Return the [x, y] coordinate for the center point of the cell that contains the specified text.  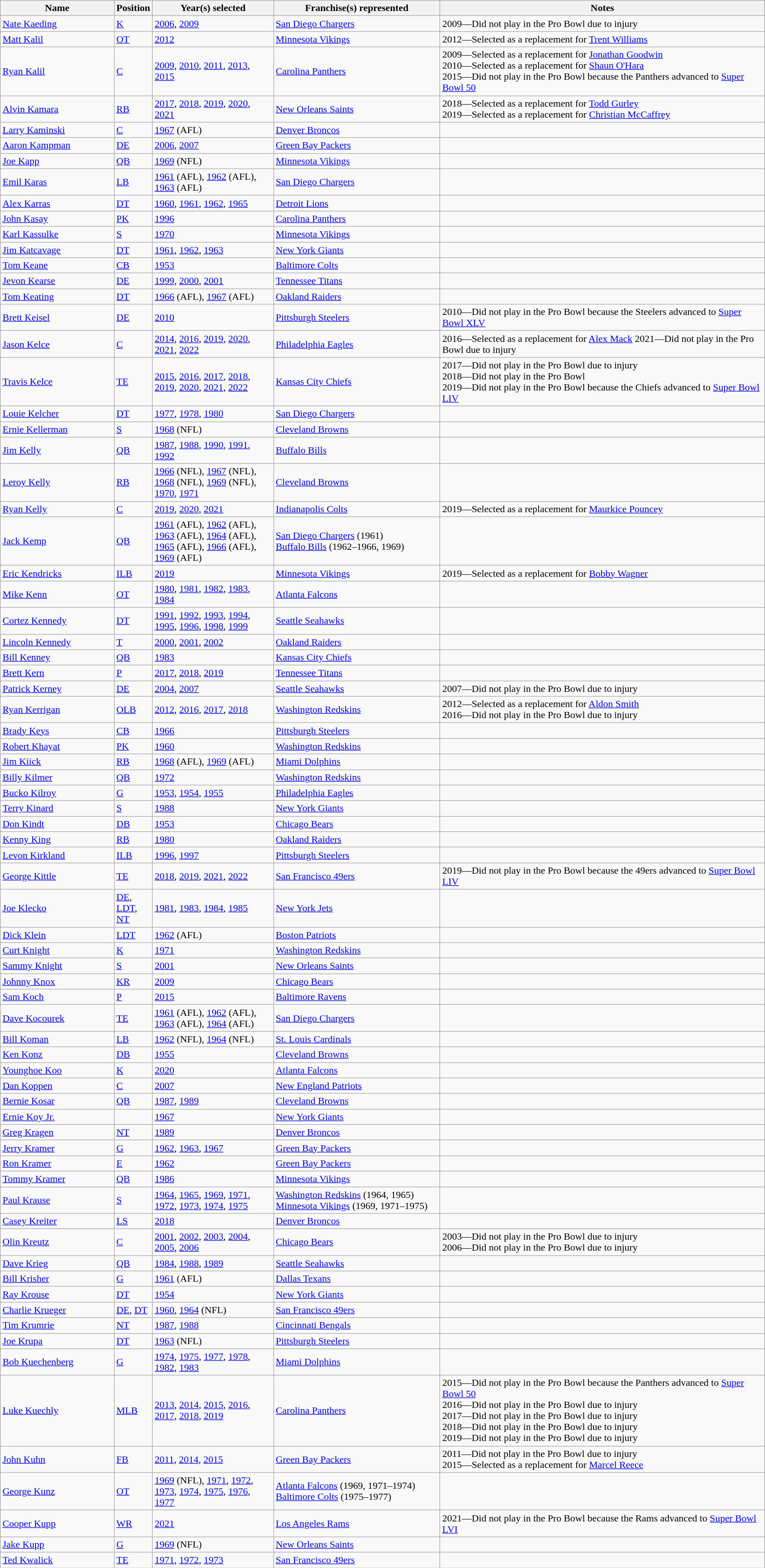
Larry Kaminski [57, 130]
Olin Kreutz [57, 1242]
George Kunz [57, 1491]
Bernie Kosar [57, 1101]
1968 (NFL) [213, 429]
John Kasay [57, 219]
Leroy Kelly [57, 482]
St. Louis Cardinals [357, 1039]
Position [133, 8]
2017, 2018, 2019, 2020, 2021 [213, 109]
1960 [213, 746]
Brett Kern [57, 673]
Billy Kilmer [57, 777]
Lincoln Kennedy [57, 642]
Ray Krouse [57, 1294]
Boston Patriots [357, 935]
Baltimore Colts [357, 265]
Franchise(s) represented [357, 8]
2012 [213, 39]
1966 [213, 731]
Dave Kocourek [57, 1018]
Bucko Kilroy [57, 793]
1962, 1963, 1967 [213, 1148]
Cortez Kennedy [57, 621]
1961 (AFL), 1962 (AFL), 1963 (AFL), 1964 (AFL), 1965 (AFL), 1966 (AFL), 1969 (AFL) [213, 541]
2004, 2007 [213, 689]
2019—Selected as a replacement for Bobby Wagner [602, 573]
John Kuhn [57, 1459]
DE, LDT, NT [133, 908]
Dan Koppen [57, 1086]
Kenny King [57, 839]
1974, 1975, 1977, 1978, 1982, 1983 [213, 1362]
1961 (AFL) [213, 1279]
Cooper Kupp [57, 1523]
Curt Knight [57, 950]
Baltimore Ravens [357, 997]
Brett Keisel [57, 318]
Ernie Kellerman [57, 429]
2001 [213, 966]
Dave Krieg [57, 1263]
Year(s) selected [213, 8]
2014, 2016, 2019, 2020, 2021, 2022 [213, 344]
Tom Keane [57, 265]
Dallas Texans [357, 1279]
Louie Kelcher [57, 414]
Ted Kwalick [57, 1560]
Eric Kendricks [57, 573]
Brady Keys [57, 731]
Tom Keating [57, 297]
1968 (AFL), 1969 (AFL) [213, 762]
1962 [213, 1163]
Nate Kaeding [57, 24]
Travis Kelce [57, 381]
Joe Kapp [57, 161]
Los Angeles Rams [357, 1523]
George Kittle [57, 876]
2012, 2016, 2017, 2018 [213, 710]
Matt Kalil [57, 39]
Younghoe Koo [57, 1070]
2019—Did not play in the Pro Bowl because the 49ers advanced to Super Bowl LIV [602, 876]
Ryan Kalil [57, 71]
1955 [213, 1055]
2019, 2020, 2021 [213, 509]
2011, 2014, 2015 [213, 1459]
2019 [213, 573]
2001, 2002, 2003, 2004, 2005, 2006 [213, 1242]
2000, 2001, 2002 [213, 642]
2012—Selected as a replacement for Aldon Smith 2016—Did not play in the Pro Bowl due to injury [602, 710]
1999, 2000, 2001 [213, 281]
1980, 1981, 1982, 1983, 1984 [213, 594]
1969 (NFL), 1971, 1972, 1973, 1974, 1975, 1976, 1977 [213, 1491]
2011—Did not play in the Pro Bowl due to injury 2015—Selected as a replacement for Marcel Reece [602, 1459]
1987, 1989 [213, 1101]
1984, 1988, 1989 [213, 1263]
Cincinnati Bengals [357, 1325]
1961, 1962, 1963 [213, 250]
2015, 2016, 2017, 2018, 2019, 2020, 2021, 2022 [213, 381]
Alvin Kamara [57, 109]
1967 [213, 1117]
2012—Selected as a replacement for Trent Williams [602, 39]
2021—Did not play in the Pro Bowl because the Rams advanced to Super Bowl LVI [602, 1523]
Atlanta Falcons (1969, 1971–1974) Baltimore Colts (1975–1977) [357, 1491]
1977, 1978, 1980 [213, 414]
2007—Did not play in the Pro Bowl due to injury [602, 689]
1971 [213, 950]
2009 [213, 981]
T [133, 642]
Indianapolis Colts [357, 509]
Aaron Kampman [57, 145]
1991, 1992, 1993, 1994, 1995, 1996, 1998, 1999 [213, 621]
WR [133, 1523]
Ernie Koy Jr. [57, 1117]
KR [133, 981]
E [133, 1163]
Tommy Kramer [57, 1179]
1954 [213, 1294]
Sam Koch [57, 997]
Bill Kenney [57, 658]
Jim Katcavage [57, 250]
LDT [133, 935]
Joe Klecko [57, 908]
Johnny Knox [57, 981]
2018 [213, 1221]
LS [133, 1221]
1971, 1972, 1973 [213, 1560]
2009—Did not play in the Pro Bowl due to injury [602, 24]
Jake Kupp [57, 1544]
1989 [213, 1132]
OLB [133, 710]
1996, 1997 [213, 855]
Alex Karras [57, 203]
Notes [602, 8]
Bob Kuechenberg [57, 1362]
1972 [213, 777]
1963 (NFL) [213, 1341]
Mike Kenn [57, 594]
2016—Selected as a replacement for Alex Mack 2021—Did not play in the Pro Bowl due to injury [602, 344]
Ryan Kerrigan [57, 710]
Washington Redskins (1964, 1965)Minnesota Vikings (1969, 1971–1975) [357, 1200]
1960, 1964 (NFL) [213, 1310]
Levon Kirkland [57, 855]
FB [133, 1459]
Greg Kragen [57, 1132]
Jevon Kearse [57, 281]
1967 (AFL) [213, 130]
Robert Khayat [57, 746]
Jim Kiick [57, 762]
1987, 1988 [213, 1325]
Jerry Kramer [57, 1148]
Detroit Lions [357, 203]
1981, 1983, 1984, 1985 [213, 908]
Sammy Knight [57, 966]
1986 [213, 1179]
1966 (AFL), 1967 (AFL) [213, 297]
1962 (NFL), 1964 (NFL) [213, 1039]
New York Jets [357, 908]
Don Kindt [57, 824]
Charlie Krueger [57, 1310]
2015 [213, 997]
Joe Krupa [57, 1341]
2018—Selected as a replacement for Todd Gurley 2019—Selected as a replacement for Christian McCaffrey [602, 109]
Jason Kelce [57, 344]
1980 [213, 839]
Tim Krumrie [57, 1325]
Patrick Kerney [57, 689]
1964, 1965, 1969, 1971, 1972, 1973, 1974, 1975 [213, 1200]
1970 [213, 234]
Jim Kelly [57, 450]
Jack Kemp [57, 541]
1996 [213, 219]
DE, DT [133, 1310]
2010—Did not play in the Pro Bowl because the Steelers advanced to Super Bowl XLV [602, 318]
Casey Kreiter [57, 1221]
1962 (AFL) [213, 935]
1961 (AFL), 1962 (AFL), 1963 (AFL) [213, 182]
2017, 2018, 2019 [213, 673]
Bill Koman [57, 1039]
2006, 2007 [213, 145]
Ken Konz [57, 1055]
Emil Karas [57, 182]
2007 [213, 1086]
Name [57, 8]
Luke Kuechly [57, 1411]
MLB [133, 1411]
1953, 1954, 1955 [213, 793]
New England Patriots [357, 1086]
Paul Krause [57, 1200]
Ryan Kelly [57, 509]
1961 (AFL), 1962 (AFL), 1963 (AFL), 1964 (AFL) [213, 1018]
2009, 2010, 2011, 2013, 2015 [213, 71]
1966 (NFL), 1967 (NFL), 1968 (NFL), 1969 (NFL), 1970, 1971 [213, 482]
Terry Kinard [57, 808]
2010 [213, 318]
Bill Krisher [57, 1279]
2019—Selected as a replacement for Maurkice Pouncey [602, 509]
2018, 2019, 2021, 2022 [213, 876]
Ron Kramer [57, 1163]
2021 [213, 1523]
1987, 1988, 1990, 1991, 1992 [213, 450]
2006, 2009 [213, 24]
Dick Klein [57, 935]
San Diego Chargers (1961) Buffalo Bills (1962–1966, 1969) [357, 541]
1960, 1961, 1962, 1965 [213, 203]
2020 [213, 1070]
Buffalo Bills [357, 450]
1988 [213, 808]
1983 [213, 658]
Karl Kassulke [57, 234]
2003—Did not play in the Pro Bowl due to injury 2006—Did not play in the Pro Bowl due to injury [602, 1242]
2013, 2014, 2015, 2016, 2017, 2018, 2019 [213, 1411]
